Return the [x, y] coordinate for the center point of the cell that contains the specified text.  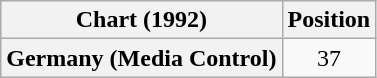
Germany (Media Control) [142, 58]
Chart (1992) [142, 20]
37 [329, 58]
Position [329, 20]
